Return (X, Y) of the center of cell containing provided text 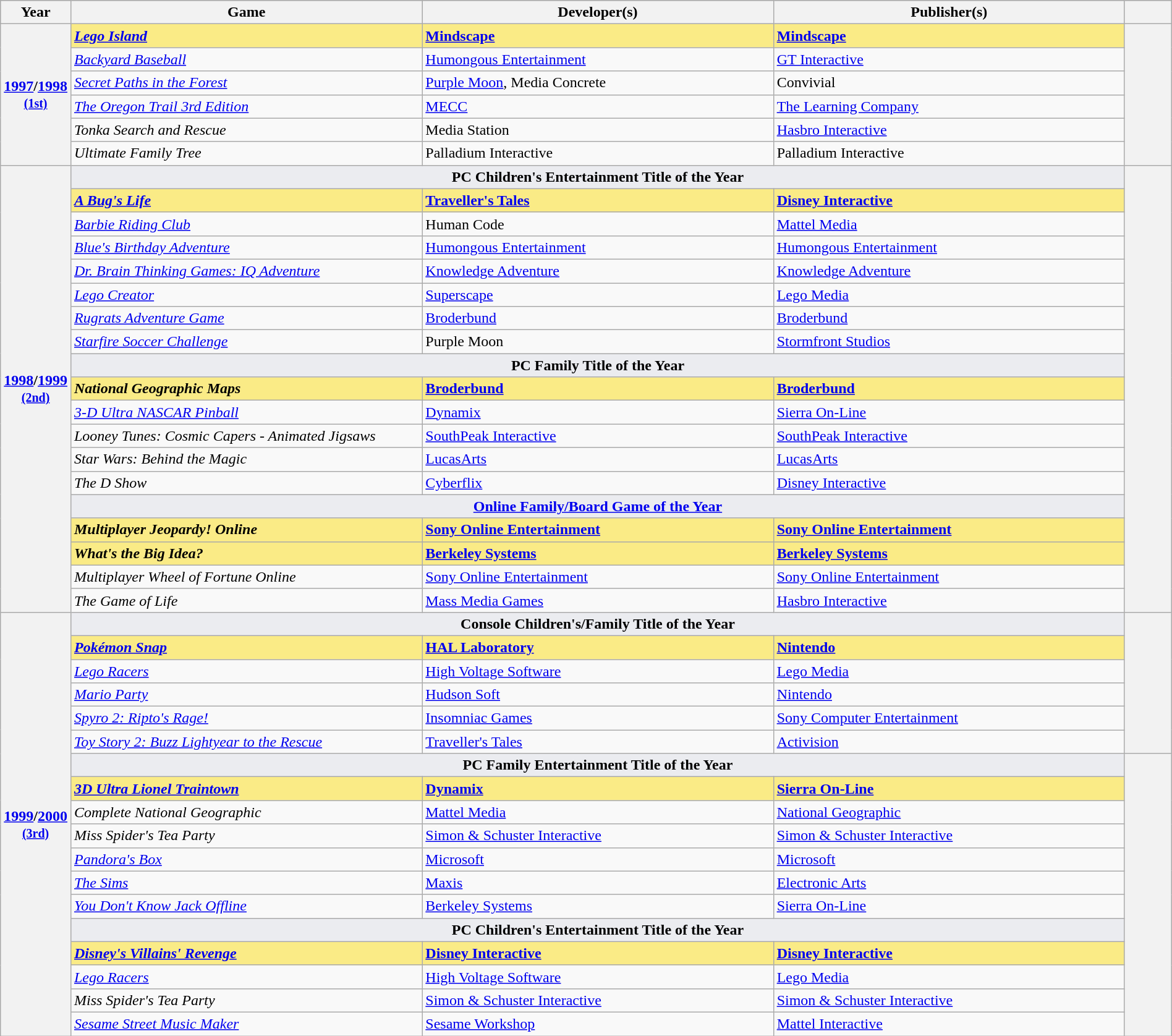
Online Family/Board Game of the Year (597, 506)
The Sims (246, 883)
Blue's Birthday Adventure (246, 247)
Lego Island (246, 36)
Electronic Arts (949, 883)
A Bug's Life (246, 200)
The Oregon Trail 3rd Edition (246, 106)
The Learning Company (949, 106)
Rugrats Adventure Game (246, 318)
1999/2000 (3rd) (36, 823)
Spyro 2: Ripto's Rage! (246, 718)
Game (246, 12)
Superscape (598, 295)
Secret Paths in the Forest (246, 83)
GT Interactive (949, 59)
MECC (598, 106)
The D Show (246, 483)
Purple Moon (598, 342)
Stormfront Studios (949, 342)
Backyard Baseball (246, 59)
Multiplayer Jeopardy! Online (246, 530)
Multiplayer Wheel of Fortune Online (246, 577)
Hudson Soft (598, 695)
Human Code (598, 224)
Dr. Brain Thinking Games: IQ Adventure (246, 271)
Looney Tunes: Cosmic Capers - Animated Jigsaws (246, 436)
Developer(s) (598, 12)
Convivial (949, 83)
Ultimate Family Tree (246, 153)
Publisher(s) (949, 12)
3D Ultra Lionel Traintown (246, 789)
Starfire Soccer Challenge (246, 342)
Media Station (598, 130)
Toy Story 2: Buzz Lightyear to the Rescue (246, 742)
Sesame Workshop (598, 1024)
PC Family Title of the Year (597, 365)
Console Children's/Family Title of the Year (597, 624)
Barbie Riding Club (246, 224)
Activision (949, 742)
Tonka Search and Rescue (246, 130)
PC Family Entertainment Title of the Year (597, 765)
Mass Media Games (598, 600)
Disney's Villains' Revenge (246, 953)
What's the Big Idea? (246, 553)
Mario Party (246, 695)
The Game of Life (246, 600)
Sesame Street Music Maker (246, 1024)
Lego Creator (246, 295)
Maxis (598, 883)
Star Wars: Behind the Magic (246, 459)
You Don't Know Jack Offline (246, 906)
National Geographic (949, 812)
Cyberflix (598, 483)
Purple Moon, Media Concrete (598, 83)
Sony Computer Entertainment (949, 718)
1998/1999 (2nd) (36, 388)
Complete National Geographic (246, 812)
3-D Ultra NASCAR Pinball (246, 412)
Mattel Interactive (949, 1024)
HAL Laboratory (598, 647)
Insomniac Games (598, 718)
Pokémon Snap (246, 647)
Pandora's Box (246, 859)
Year (36, 12)
1997/1998 (1st) (36, 95)
National Geographic Maps (246, 389)
